Identify which cell holds the provided text, then report its [x, y] central coordinate. 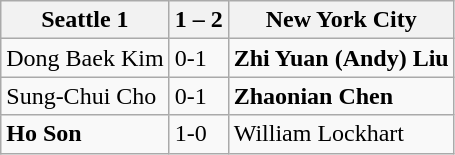
1 – 2 [198, 20]
Zhi Yuan (Andy) Liu [341, 58]
Sung-Chui Cho [85, 96]
William Lockhart [341, 134]
Seattle 1 [85, 20]
New York City [341, 20]
Ho Son [85, 134]
Zhaonian Chen [341, 96]
Dong Baek Kim [85, 58]
1-0 [198, 134]
